Pinpoint the cell where the given text exists, returning its [x, y] midpoint coordinate. 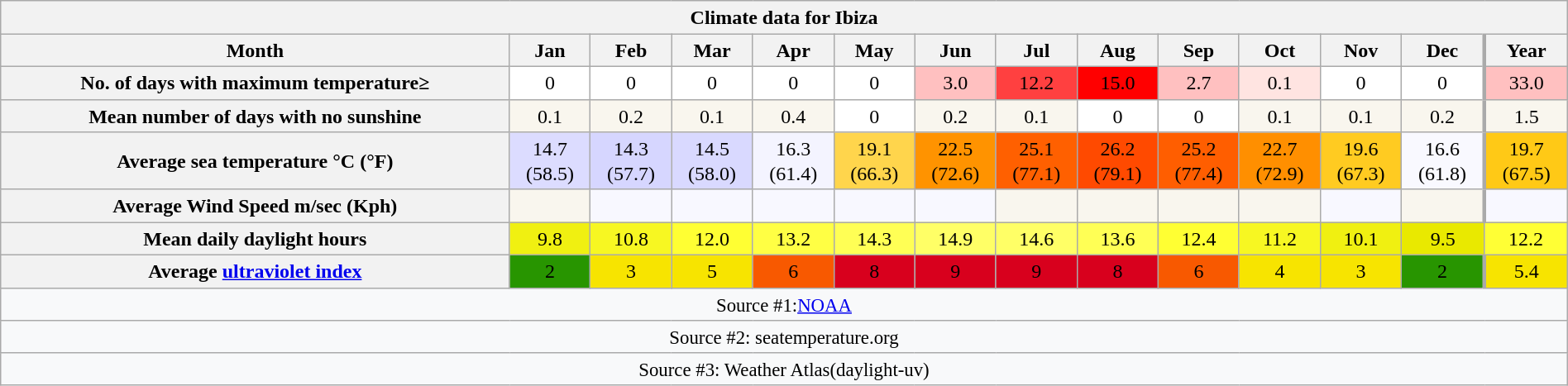
22.5(72.6) [955, 160]
10.1 [1361, 239]
Feb [631, 50]
Aug [1117, 50]
12.0 [712, 239]
19.7(67.5) [1526, 160]
Average Wind Speed m/sec (Kph) [255, 206]
10.8 [631, 239]
No. of days with maximum temperature≥ [255, 83]
Source #2: seatemperature.org [784, 337]
9.5 [1443, 239]
Source #1:NOAA [784, 304]
15.0 [1117, 83]
Source #3: Weather Atlas(daylight-uv) [784, 369]
19.6(67.3) [1361, 160]
1.5 [1526, 116]
12.4 [1198, 239]
Month [255, 50]
Oct [1279, 50]
14.3 [874, 239]
Mean daily daylight hours [255, 239]
0.4 [793, 116]
Jan [550, 50]
33.0 [1526, 83]
Year [1526, 50]
5 [712, 271]
19.1(66.3) [874, 160]
Average sea temperature °C (°F) [255, 160]
4 [1279, 271]
Dec [1443, 50]
Sep [1198, 50]
13.6 [1117, 239]
9.8 [550, 239]
Climate data for Ibiza [784, 17]
25.2(77.4) [1198, 160]
14.3(57.7) [631, 160]
3.0 [955, 83]
14.5(58.0) [712, 160]
Mean number of days with no sunshine [255, 116]
2.7 [1198, 83]
Mar [712, 50]
5.4 [1526, 271]
Jul [1036, 50]
16.3(61.4) [793, 160]
22.7(72.9) [1279, 160]
Jun [955, 50]
May [874, 50]
26.2(79.1) [1117, 160]
16.6(61.8) [1443, 160]
Apr [793, 50]
14.7(58.5) [550, 160]
25.1(77.1) [1036, 160]
11.2 [1279, 239]
14.6 [1036, 239]
13.2 [793, 239]
14.9 [955, 239]
Nov [1361, 50]
Average ultraviolet index [255, 271]
